Detect which cell encompasses the target text, then output its (x, y) center coordinate. 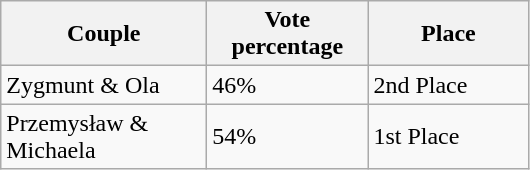
Przemysław & Michaela (104, 136)
Place (448, 34)
Vote percentage (288, 34)
54% (288, 136)
46% (288, 85)
1st Place (448, 136)
Zygmunt & Ola (104, 85)
Couple (104, 34)
2nd Place (448, 85)
